Extract the (x, y) coordinate from the center of the cell holding the provided text.  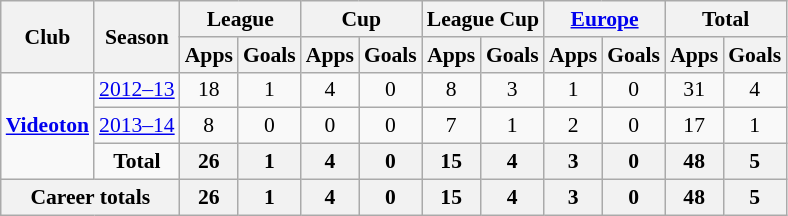
Cup (362, 19)
League Cup (483, 19)
League (240, 19)
Career totals (90, 197)
Videoton (48, 126)
31 (694, 90)
17 (694, 126)
2 (573, 126)
7 (452, 126)
Season (137, 36)
Club (48, 36)
2012–13 (137, 90)
2013–14 (137, 126)
Europe (604, 19)
18 (209, 90)
